Search for the cell housing the specified text and yield its (X, Y) center coordinate. 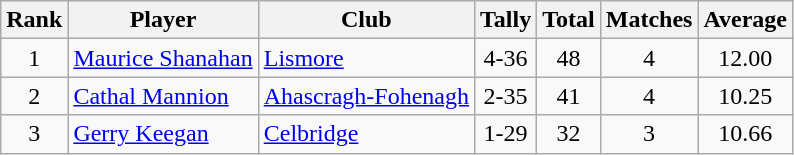
Matches (649, 20)
4-36 (506, 58)
Celbridge (366, 134)
32 (569, 134)
Total (569, 20)
41 (569, 96)
2-35 (506, 96)
1-29 (506, 134)
Average (746, 20)
Player (163, 20)
Rank (34, 20)
2 (34, 96)
12.00 (746, 58)
1 (34, 58)
Club (366, 20)
Gerry Keegan (163, 134)
Ahascragh-Fohenagh (366, 96)
10.66 (746, 134)
Maurice Shanahan (163, 58)
Lismore (366, 58)
48 (569, 58)
10.25 (746, 96)
Cathal Mannion (163, 96)
Tally (506, 20)
